Provide the (x, y) coordinate of the cell's center where the given text is located.  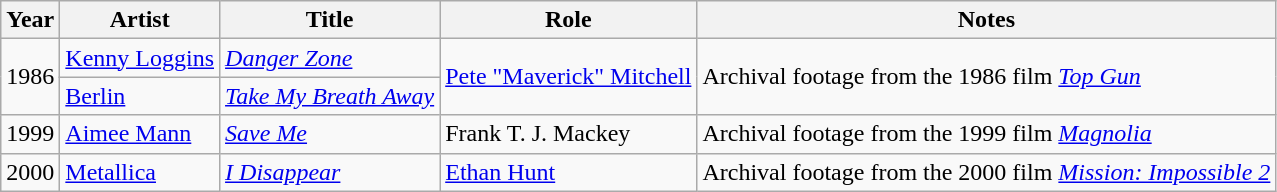
Artist (140, 20)
Metallica (140, 172)
Role (568, 20)
Ethan Hunt (568, 172)
Kenny Loggins (140, 58)
Archival footage from the 1999 film Magnolia (986, 134)
Berlin (140, 96)
Save Me (330, 134)
Notes (986, 20)
Archival footage from the 1986 film Top Gun (986, 77)
Pete "Maverick" Mitchell (568, 77)
Aimee Mann (140, 134)
Year (30, 20)
Archival footage from the 2000 film Mission: Impossible 2 (986, 172)
1999 (30, 134)
Title (330, 20)
I Disappear (330, 172)
Danger Zone (330, 58)
Take My Breath Away (330, 96)
2000 (30, 172)
1986 (30, 77)
Frank T. J. Mackey (568, 134)
